Search for the cell housing the specified text and yield its (X, Y) center coordinate. 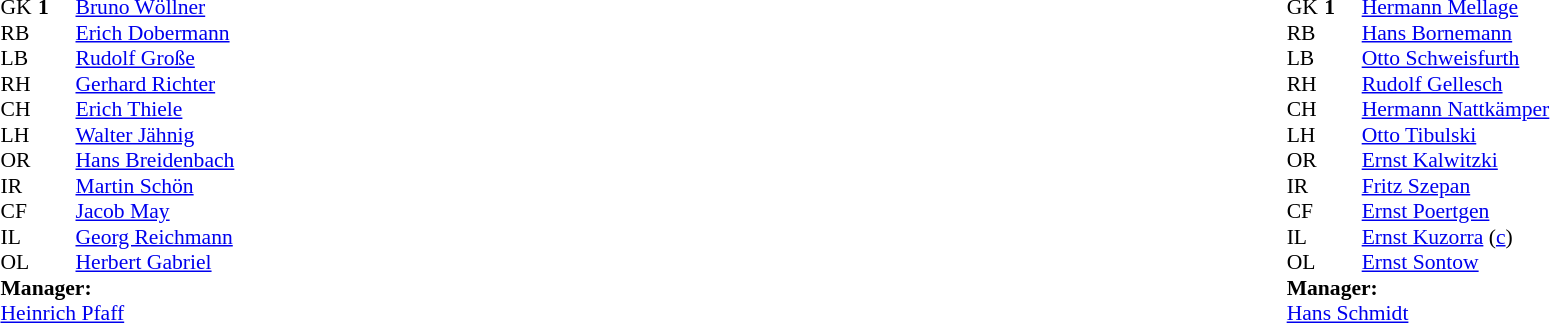
Hans Breidenbach (156, 161)
Otto Tibulski (1456, 135)
Erich Dobermann (156, 33)
Erich Thiele (156, 109)
Ernst Poertgen (1456, 211)
Rudolf Große (156, 59)
Herbert Gabriel (156, 263)
Georg Reichmann (156, 237)
Ernst Kalwitzki (1456, 161)
Walter Jähnig (156, 135)
Ernst Kuzorra (c) (1456, 237)
Hans Bornemann (1456, 33)
Rudolf Gellesch (1456, 84)
Otto Schweisfurth (1456, 59)
Fritz Szepan (1456, 186)
Martin Schön (156, 186)
Ernst Sontow (1456, 263)
Jacob May (156, 211)
Hermann Nattkämper (1456, 109)
Gerhard Richter (156, 84)
